Find where the given text appears and provide that cell's center as [X, Y] coordinate. 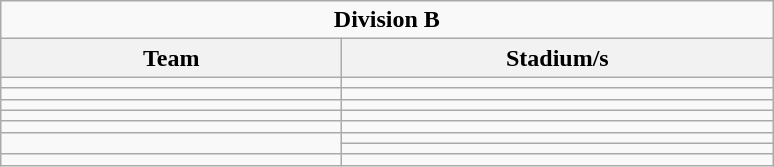
Division B [387, 20]
Team [172, 58]
Stadium/s [558, 58]
